Return (X, Y) of the center of cell containing provided text 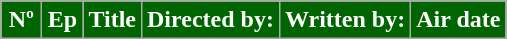
Air date (458, 20)
Written by: (344, 20)
Directed by: (210, 20)
Title (112, 20)
Nº (22, 20)
Ep (62, 20)
